Locate the cell with the specified text and output its (X, Y) center coordinate. 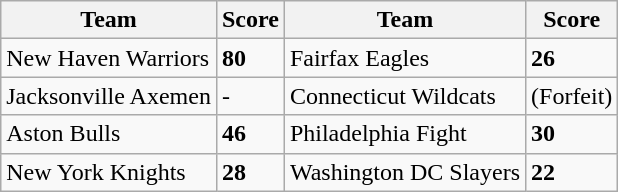
Philadelphia Fight (404, 134)
New York Knights (109, 172)
Fairfax Eagles (404, 58)
26 (572, 58)
28 (250, 172)
80 (250, 58)
22 (572, 172)
Connecticut Wildcats (404, 96)
30 (572, 134)
- (250, 96)
Jacksonville Axemen (109, 96)
(Forfeit) (572, 96)
Washington DC Slayers (404, 172)
Aston Bulls (109, 134)
New Haven Warriors (109, 58)
46 (250, 134)
